Return the [X, Y] coordinate for the center point of the cell that contains the specified text.  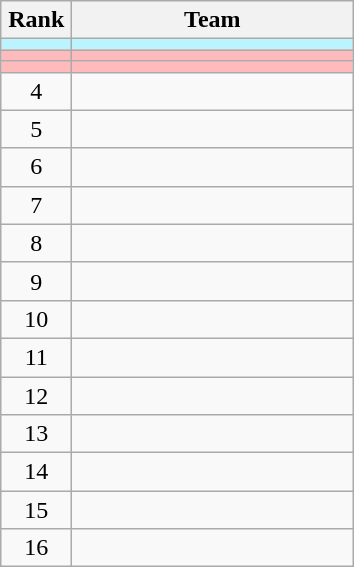
5 [36, 129]
14 [36, 472]
Rank [36, 20]
Team [212, 20]
4 [36, 91]
15 [36, 510]
9 [36, 281]
7 [36, 205]
16 [36, 548]
13 [36, 434]
10 [36, 319]
11 [36, 357]
6 [36, 167]
12 [36, 395]
8 [36, 243]
